Return (x, y) of the center of cell containing provided text 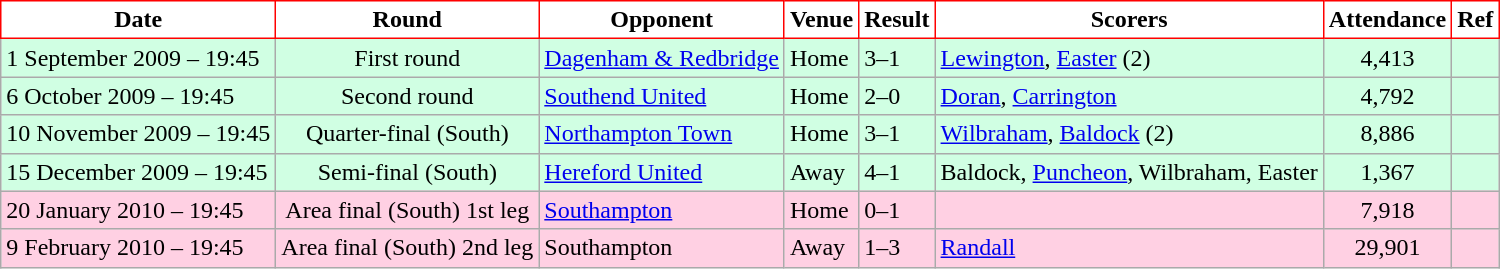
Baldock, Puncheon, Wilbraham, Easter (1129, 172)
29,901 (1387, 248)
Venue (821, 20)
Doran, Carrington (1129, 96)
Area final (South) 2nd leg (408, 248)
6 October 2009 – 19:45 (138, 96)
Wilbraham, Baldock (2) (1129, 134)
10 November 2009 – 19:45 (138, 134)
Northampton Town (662, 134)
7,918 (1387, 210)
Quarter-final (South) (408, 134)
0–1 (897, 210)
Ref (1476, 20)
Attendance (1387, 20)
Second round (408, 96)
Randall (1129, 248)
Dagenham & Redbridge (662, 58)
4,413 (1387, 58)
Scorers (1129, 20)
20 January 2010 – 19:45 (138, 210)
8,886 (1387, 134)
1–3 (897, 248)
1,367 (1387, 172)
Semi-final (South) (408, 172)
Hereford United (662, 172)
15 December 2009 – 19:45 (138, 172)
9 February 2010 – 19:45 (138, 248)
Southend United (662, 96)
Area final (South) 1st leg (408, 210)
4–1 (897, 172)
First round (408, 58)
Round (408, 20)
2–0 (897, 96)
Result (897, 20)
4,792 (1387, 96)
Date (138, 20)
Lewington, Easter (2) (1129, 58)
Opponent (662, 20)
1 September 2009 – 19:45 (138, 58)
